Provide the [X, Y] coordinate of the cell's center where the given text is located.  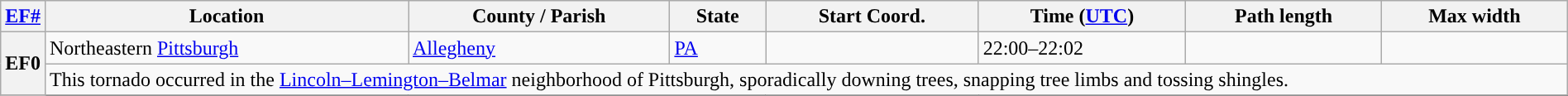
State [718, 17]
Location [227, 17]
Max width [1475, 17]
County / Parish [539, 17]
Path length [1284, 17]
EF0 [23, 64]
22:00–22:02 [1082, 48]
EF# [23, 17]
Allegheny [539, 48]
PA [718, 48]
Time (UTC) [1082, 17]
Start Coord. [872, 17]
Northeastern Pittsburgh [227, 48]
